Pinpoint the cell where the given text exists, returning its [X, Y] midpoint coordinate. 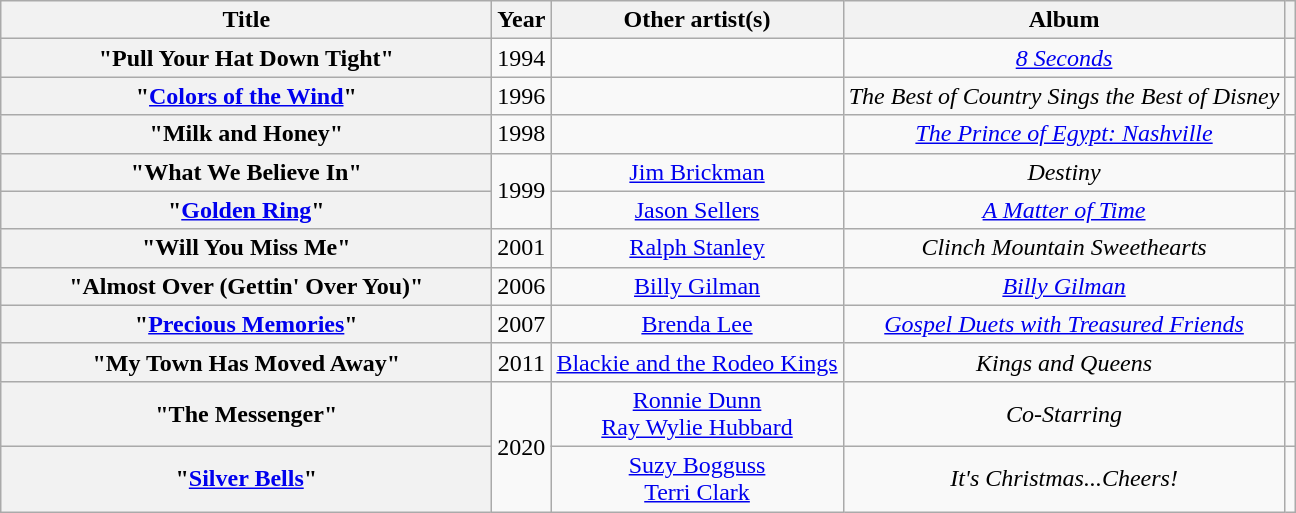
"What We Believe In" [246, 172]
2006 [522, 286]
Blackie and the Rodeo Kings [697, 362]
Jim Brickman [697, 172]
2011 [522, 362]
1999 [522, 191]
1996 [522, 96]
Brenda Lee [697, 324]
Suzy BoggussTerri Clark [697, 478]
Co-Starring [1064, 414]
"Colors of the Wind" [246, 96]
Year [522, 20]
"Pull Your Hat Down Tight" [246, 58]
Ralph Stanley [697, 248]
Jason Sellers [697, 210]
Gospel Duets with Treasured Friends [1064, 324]
"Milk and Honey" [246, 134]
Title [246, 20]
It's Christmas...Cheers! [1064, 478]
Ronnie DunnRay Wylie Hubbard [697, 414]
"Precious Memories" [246, 324]
Other artist(s) [697, 20]
1994 [522, 58]
"Golden Ring" [246, 210]
2020 [522, 446]
The Prince of Egypt: Nashville [1064, 134]
"Silver Bells" [246, 478]
Destiny [1064, 172]
8 Seconds [1064, 58]
"Will You Miss Me" [246, 248]
"Almost Over (Gettin' Over You)" [246, 286]
2007 [522, 324]
Clinch Mountain Sweethearts [1064, 248]
Album [1064, 20]
A Matter of Time [1064, 210]
The Best of Country Sings the Best of Disney [1064, 96]
"My Town Has Moved Away" [246, 362]
1998 [522, 134]
"The Messenger" [246, 414]
Kings and Queens [1064, 362]
2001 [522, 248]
